Scan for the cell matching the given text and deliver its [X, Y] coordinate at center. 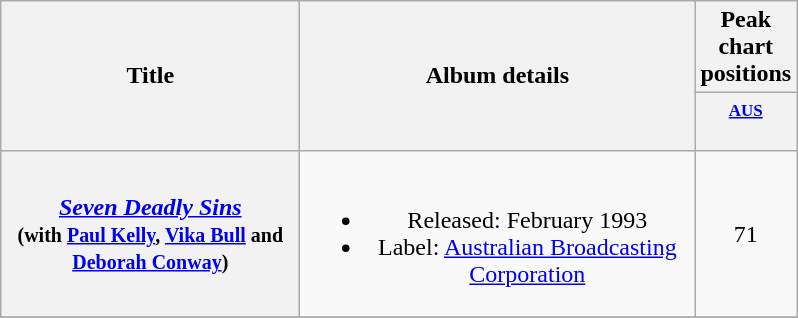
Album details [498, 76]
Seven Deadly Sins (with Paul Kelly, Vika Bull and Deborah Conway) [150, 234]
Released: February 1993Label: Australian Broadcasting Corporation [498, 234]
Peak chart positions [746, 47]
Title [150, 76]
AUS [746, 122]
71 [746, 234]
